Return the [X, Y] coordinate for the center point of the cell that contains the specified text.  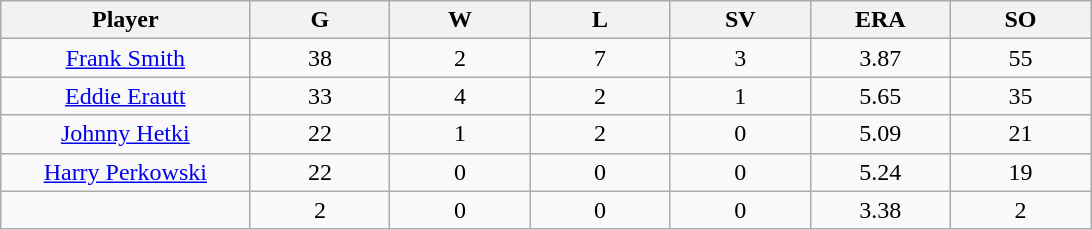
L [600, 20]
33 [320, 96]
3.38 [880, 210]
Harry Perkowski [126, 172]
5.09 [880, 134]
W [460, 20]
Frank Smith [126, 58]
19 [1020, 172]
3.87 [880, 58]
35 [1020, 96]
Player [126, 20]
5.24 [880, 172]
Eddie Erautt [126, 96]
SV [740, 20]
5.65 [880, 96]
21 [1020, 134]
ERA [880, 20]
4 [460, 96]
G [320, 20]
Johnny Hetki [126, 134]
SO [1020, 20]
55 [1020, 58]
3 [740, 58]
38 [320, 58]
7 [600, 58]
